Locate the cell with the specified text and output its (X, Y) center coordinate. 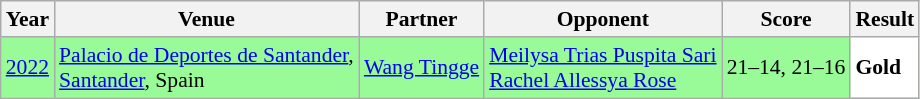
Year (28, 19)
Score (786, 19)
Palacio de Deportes de Santander,Santander, Spain (206, 68)
21–14, 21–16 (786, 68)
Result (884, 19)
Gold (884, 68)
2022 (28, 68)
Opponent (602, 19)
Wang Tingge (422, 68)
Venue (206, 19)
Meilysa Trias Puspita Sari Rachel Allessya Rose (602, 68)
Partner (422, 19)
